Return [x, y] of the center of cell containing provided text 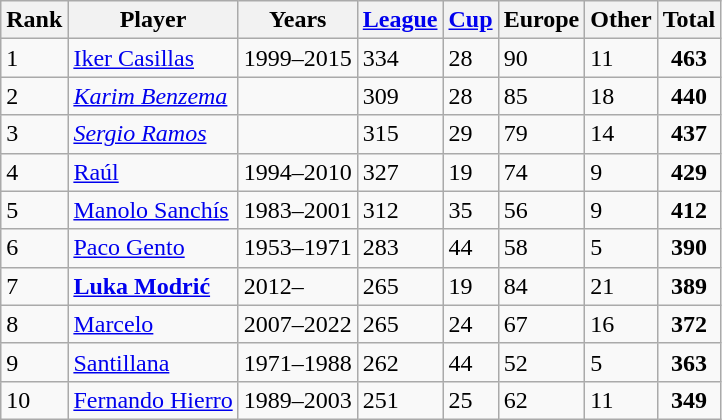
52 [542, 362]
14 [621, 134]
4 [34, 172]
Paco Gento [153, 248]
Manolo Sanchís [153, 210]
363 [689, 362]
29 [470, 134]
Player [153, 20]
2 [34, 96]
429 [689, 172]
463 [689, 58]
35 [470, 210]
327 [400, 172]
390 [689, 248]
2007–2022 [298, 324]
389 [689, 286]
1953–1971 [298, 248]
315 [400, 134]
21 [621, 286]
1994–2010 [298, 172]
Luka Modrić [153, 286]
56 [542, 210]
25 [470, 400]
58 [542, 248]
7 [34, 286]
372 [689, 324]
Fernando Hierro [153, 400]
Europe [542, 20]
62 [542, 400]
437 [689, 134]
18 [621, 96]
262 [400, 362]
334 [400, 58]
251 [400, 400]
1999–2015 [298, 58]
16 [621, 324]
74 [542, 172]
84 [542, 286]
League [400, 20]
79 [542, 134]
440 [689, 96]
Karim Benzema [153, 96]
Santillana [153, 362]
309 [400, 96]
Other [621, 20]
10 [34, 400]
349 [689, 400]
Rank [34, 20]
1983–2001 [298, 210]
Iker Casillas [153, 58]
67 [542, 324]
24 [470, 324]
6 [34, 248]
Years [298, 20]
1989–2003 [298, 400]
Raúl [153, 172]
85 [542, 96]
312 [400, 210]
2012– [298, 286]
412 [689, 210]
Total [689, 20]
1 [34, 58]
Cup [470, 20]
90 [542, 58]
3 [34, 134]
283 [400, 248]
1971–1988 [298, 362]
8 [34, 324]
Marcelo [153, 324]
Sergio Ramos [153, 134]
